Detect which cell encompasses the target text, then output its (x, y) center coordinate. 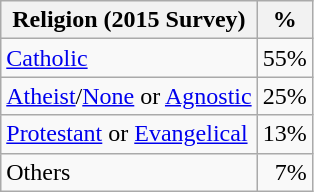
Religion (2015 Survey) (129, 20)
7% (284, 172)
25% (284, 96)
55% (284, 58)
Atheist/None or Agnostic (129, 96)
Protestant or Evangelical (129, 134)
Others (129, 172)
13% (284, 134)
Catholic (129, 58)
% (284, 20)
